Capture the cell that displays the provided text and extract its (x, y) central coordinate. 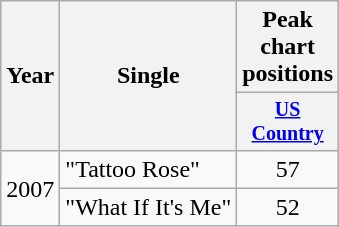
52 (288, 207)
Peak chart positions (288, 47)
"Tattoo Rose" (148, 169)
57 (288, 169)
Single (148, 76)
Year (30, 76)
US Country (288, 122)
"What If It's Me" (148, 207)
2007 (30, 188)
